Pinpoint the cell where the given text exists, returning its [X, Y] midpoint coordinate. 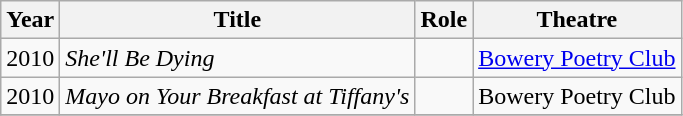
Role [444, 20]
Theatre [577, 20]
She'll Be Dying [238, 58]
Year [30, 20]
Title [238, 20]
Mayo on Your Breakfast at Tiffany's [238, 96]
